Return [X, Y] of the center of cell containing provided text 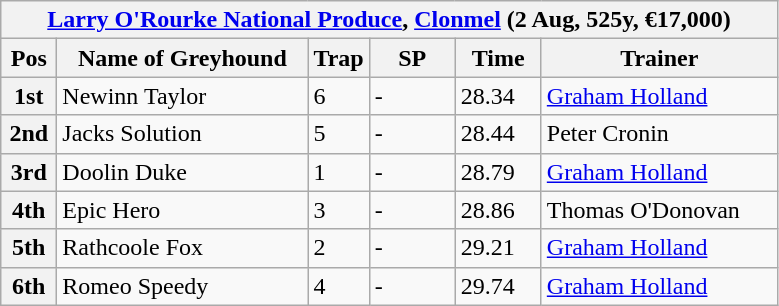
2nd [29, 134]
4th [29, 210]
Larry O'Rourke National Produce, Clonmel (2 Aug, 525y, €17,000) [390, 20]
6th [29, 286]
28.79 [498, 172]
28.34 [498, 96]
Jacks Solution [182, 134]
1st [29, 96]
28.44 [498, 134]
Trap [338, 58]
Doolin Duke [182, 172]
Rathcoole Fox [182, 248]
29.74 [498, 286]
28.86 [498, 210]
4 [338, 286]
Trainer [659, 58]
3rd [29, 172]
6 [338, 96]
Romeo Speedy [182, 286]
2 [338, 248]
5th [29, 248]
5 [338, 134]
Thomas O'Donovan [659, 210]
3 [338, 210]
Name of Greyhound [182, 58]
29.21 [498, 248]
Pos [29, 58]
Epic Hero [182, 210]
Newinn Taylor [182, 96]
1 [338, 172]
Peter Cronin [659, 134]
SP [412, 58]
Time [498, 58]
